Search for the cell housing the specified text and yield its [X, Y] center coordinate. 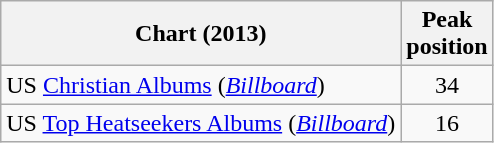
34 [447, 85]
US Top Heatseekers Albums (Billboard) [201, 123]
Chart (2013) [201, 34]
Peakposition [447, 34]
US Christian Albums (Billboard) [201, 85]
16 [447, 123]
